Return the [X, Y] coordinate for the center point of the cell that contains the specified text.  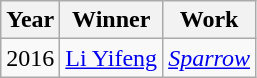
Year [30, 20]
Work [210, 20]
Li Yifeng [112, 58]
2016 [30, 58]
Winner [112, 20]
Sparrow [210, 58]
